Provide the (x, y) coordinate of the cell's center where the given text is located.  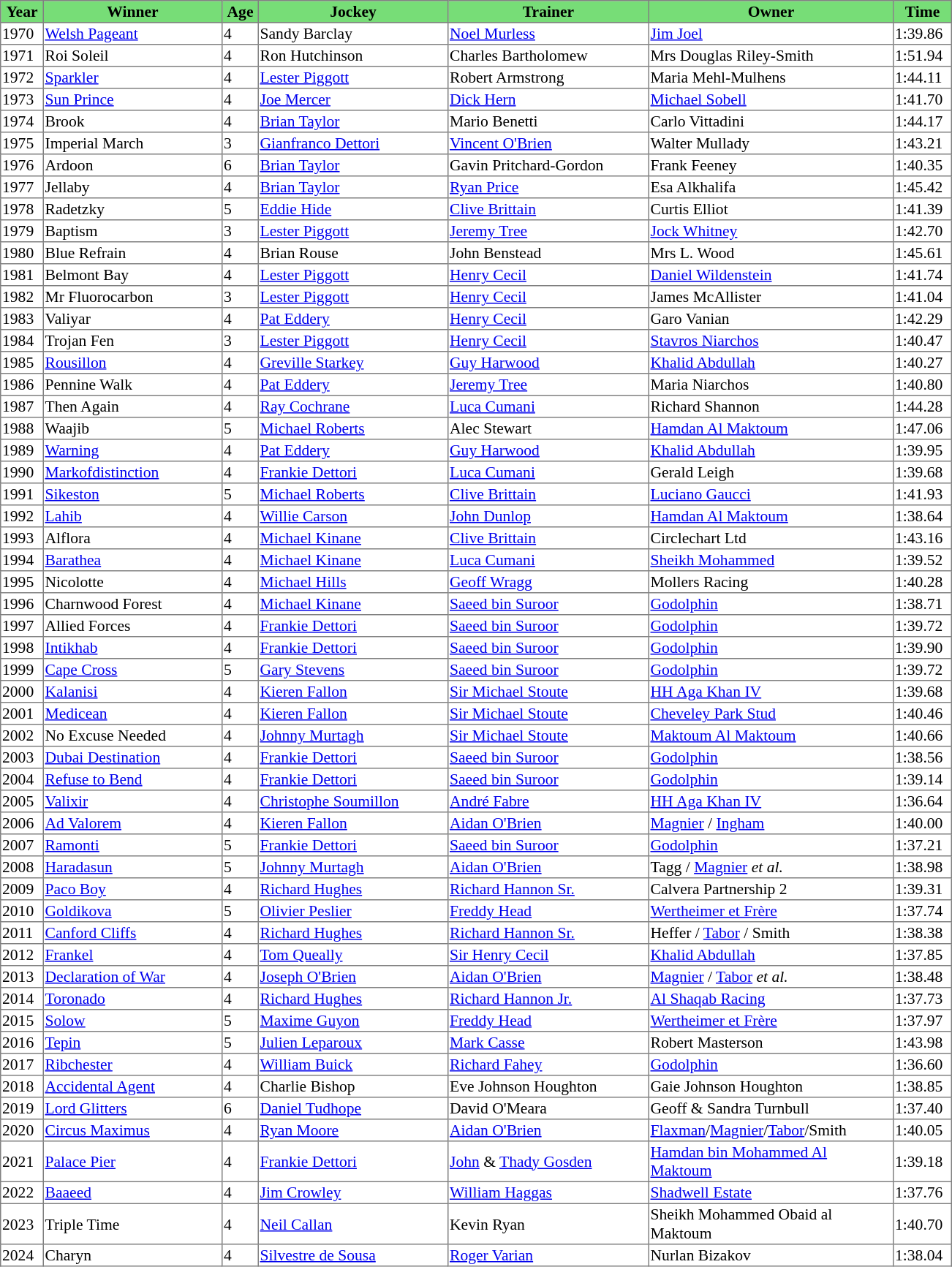
Dubai Destination (132, 757)
Willie Carson (353, 516)
2014 (22, 999)
John Benstead (548, 253)
Frankel (132, 955)
Sikeston (132, 494)
Richard Shannon (771, 406)
1:40.47 (923, 341)
1981 (22, 275)
1:40.35 (923, 165)
Haradasun (132, 867)
1992 (22, 516)
Maktoum Al Maktoum (771, 735)
Tom Queally (353, 955)
1973 (22, 99)
Alec Stewart (548, 428)
Trainer (548, 12)
Valiyar (132, 319)
2004 (22, 779)
1:41.04 (923, 297)
Ryan Moore (353, 1130)
Hamdan bin Mohammed Al Maktoum (771, 1162)
Barathea (132, 560)
Mollers Racing (771, 582)
Roi Soleil (132, 56)
Michael Hills (353, 582)
Winner (132, 12)
1:44.17 (923, 121)
2020 (22, 1130)
1990 (22, 472)
Michael Sobell (771, 99)
Joseph O'Brien (353, 977)
1:37.74 (923, 911)
1:37.85 (923, 955)
1980 (22, 253)
Richard Fahey (548, 1064)
Charnwood Forest (132, 604)
Calvera Partnership 2 (771, 889)
1:38.04 (923, 1255)
Ramonti (132, 845)
2021 (22, 1162)
Trojan Fen (132, 341)
Mr Fluorocarbon (132, 297)
Brian Rouse (353, 253)
Baaeed (132, 1192)
1:40.00 (923, 823)
Alflora (132, 538)
Luciano Gaucci (771, 494)
2010 (22, 911)
1970 (22, 34)
2006 (22, 823)
Daniel Wildenstein (771, 275)
Robert Armstrong (548, 77)
Year (22, 12)
Brook (132, 121)
Heffer / Tabor / Smith (771, 933)
1:37.40 (923, 1108)
1:41.39 (923, 209)
Robert Masterson (771, 1043)
1:38.56 (923, 757)
1:40.05 (923, 1130)
1:47.06 (923, 428)
Ray Cochrane (353, 406)
1:45.42 (923, 187)
Walter Mullady (771, 143)
2019 (22, 1108)
1976 (22, 165)
2016 (22, 1043)
Intikhab (132, 648)
Warning (132, 450)
Ron Hutchinson (353, 56)
Jockey (353, 12)
2015 (22, 1021)
1:40.46 (923, 714)
Jim Crowley (353, 1192)
1988 (22, 428)
Pennine Walk (132, 385)
Ryan Price (548, 187)
Charyn (132, 1255)
Gary Stevens (353, 670)
Blue Refrain (132, 253)
1:40.70 (923, 1224)
1:40.80 (923, 385)
Gaie Johnson Houghton (771, 1086)
Geoff Wragg (548, 582)
1:39.95 (923, 450)
2011 (22, 933)
1999 (22, 670)
1984 (22, 341)
1995 (22, 582)
Joe Mercer (353, 99)
2022 (22, 1192)
Cape Cross (132, 670)
Maria Niarchos (771, 385)
Jock Whitney (771, 231)
Tagg / Magnier et al. (771, 867)
Charles Bartholomew (548, 56)
Stavros Niarchos (771, 341)
Nurlan Bizakov (771, 1255)
1:43.16 (923, 538)
1:43.21 (923, 143)
Circlechart Ltd (771, 538)
2003 (22, 757)
Christophe Soumillon (353, 801)
Circus Maximus (132, 1130)
Time (923, 12)
1:40.28 (923, 582)
Charlie Bishop (353, 1086)
1:39.86 (923, 34)
1:41.93 (923, 494)
Gerald Leigh (771, 472)
Shadwell Estate (771, 1192)
Welsh Pageant (132, 34)
1998 (22, 648)
1:39.90 (923, 648)
1979 (22, 231)
Eddie Hide (353, 209)
1987 (22, 406)
2009 (22, 889)
1:43.98 (923, 1043)
Gianfranco Dettori (353, 143)
2001 (22, 714)
Daniel Tudhope (353, 1108)
Geoff & Sandra Turnbull (771, 1108)
1:45.61 (923, 253)
Refuse to Bend (132, 779)
Cheveley Park Stud (771, 714)
Paco Boy (132, 889)
1:39.31 (923, 889)
1972 (22, 77)
1:51.94 (923, 56)
Imperial March (132, 143)
Tepin (132, 1043)
1:38.71 (923, 604)
1:41.70 (923, 99)
Maria Mehl-Mulhens (771, 77)
Frank Feeney (771, 165)
Silvestre de Sousa (353, 1255)
Mrs Douglas Riley-Smith (771, 56)
Valixir (132, 801)
1975 (22, 143)
1:42.70 (923, 231)
1994 (22, 560)
1989 (22, 450)
1:40.27 (923, 363)
1:39.52 (923, 560)
Allied Forces (132, 626)
Toronado (132, 999)
John & Thady Gosden (548, 1162)
Kevin Ryan (548, 1224)
1974 (22, 121)
Belmont Bay (132, 275)
Declaration of War (132, 977)
Jellaby (132, 187)
Maxime Guyon (353, 1021)
Owner (771, 12)
1:37.97 (923, 1021)
2023 (22, 1224)
1983 (22, 319)
1986 (22, 385)
Markofdistinction (132, 472)
1982 (22, 297)
1996 (22, 604)
Then Again (132, 406)
2002 (22, 735)
1:41.74 (923, 275)
Jim Joel (771, 34)
Ad Valorem (132, 823)
Al Shaqab Racing (771, 999)
1977 (22, 187)
2013 (22, 977)
Solow (132, 1021)
2005 (22, 801)
Sandy Barclay (353, 34)
1978 (22, 209)
1:44.11 (923, 77)
Accidental Agent (132, 1086)
Neil Callan (353, 1224)
Canford Cliffs (132, 933)
William Buick (353, 1064)
1:38.85 (923, 1086)
Vincent O'Brien (548, 143)
1991 (22, 494)
Sheikh Mohammed (771, 560)
2008 (22, 867)
Gavin Pritchard-Gordon (548, 165)
1:38.48 (923, 977)
Mario Benetti (548, 121)
Magnier / Ingham (771, 823)
Esa Alkhalifa (771, 187)
1:38.38 (923, 933)
Lord Glitters (132, 1108)
1985 (22, 363)
Lahib (132, 516)
1:37.21 (923, 845)
2000 (22, 692)
1993 (22, 538)
Mark Casse (548, 1043)
Richard Hannon Jr. (548, 999)
Roger Varian (548, 1255)
John Dunlop (548, 516)
Sun Prince (132, 99)
Ribchester (132, 1064)
Radetzky (132, 209)
Nicolotte (132, 582)
1:39.14 (923, 779)
Triple Time (132, 1224)
Noel Murless (548, 34)
Sir Henry Cecil (548, 955)
1971 (22, 56)
1:38.64 (923, 516)
2018 (22, 1086)
1:42.29 (923, 319)
1:40.66 (923, 735)
Dick Hern (548, 99)
Palace Pier (132, 1162)
1:44.28 (923, 406)
2012 (22, 955)
Magnier / Tabor et al. (771, 977)
2007 (22, 845)
Garo Vanian (771, 319)
Greville Starkey (353, 363)
1:37.76 (923, 1192)
Rousillon (132, 363)
Waajib (132, 428)
Sparkler (132, 77)
Olivier Peslier (353, 911)
Carlo Vittadini (771, 121)
Medicean (132, 714)
Julien Leparoux (353, 1043)
Goldikova (132, 911)
Sheikh Mohammed Obaid al Maktoum (771, 1224)
André Fabre (548, 801)
1:36.60 (923, 1064)
Age (241, 12)
Eve Johnson Houghton (548, 1086)
Flaxman/Magnier/Tabor/Smith (771, 1130)
1:37.73 (923, 999)
Baptism (132, 231)
2017 (22, 1064)
David O'Meara (548, 1108)
Kalanisi (132, 692)
Ardoon (132, 165)
Curtis Elliot (771, 209)
1997 (22, 626)
No Excuse Needed (132, 735)
1:38.98 (923, 867)
William Haggas (548, 1192)
James McAllister (771, 297)
1:36.64 (923, 801)
Mrs L. Wood (771, 253)
2024 (22, 1255)
1:39.18 (923, 1162)
